Scan for the cell matching the given text and deliver its (x, y) coordinate at center. 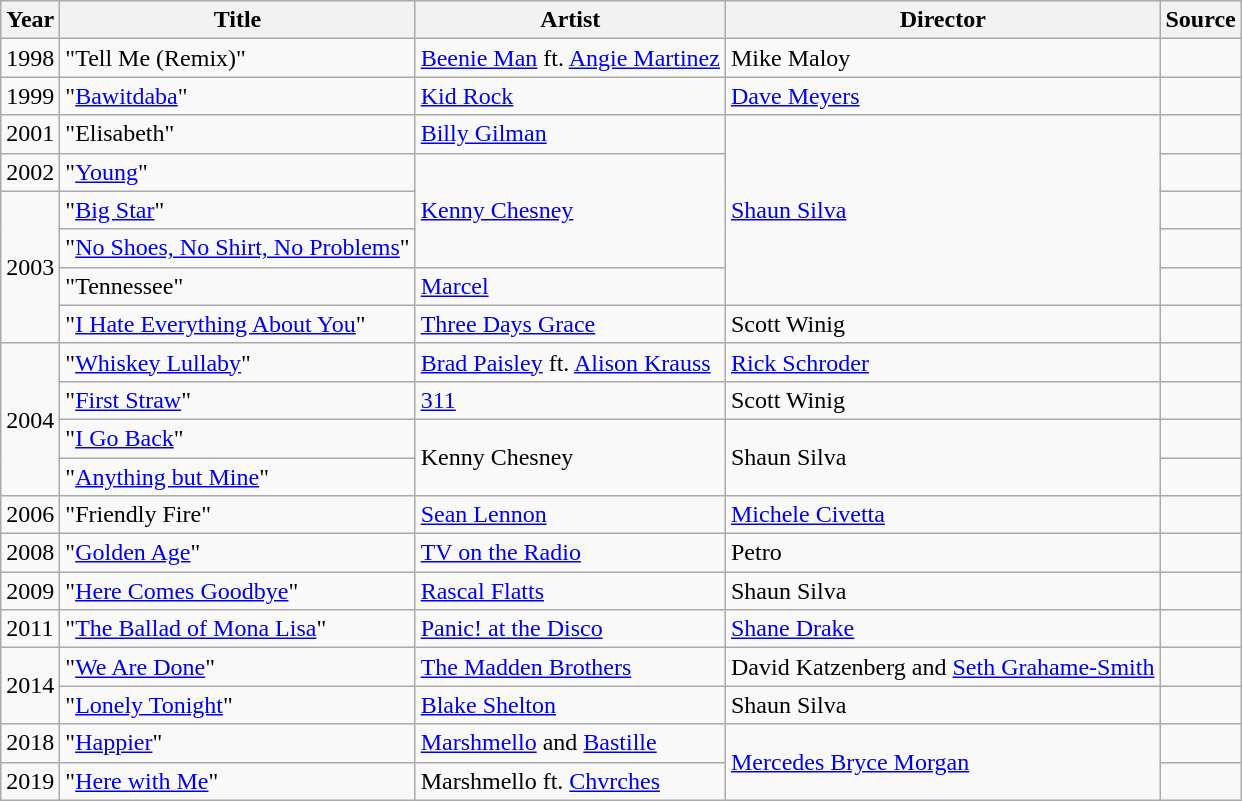
"Bawitdaba" (238, 96)
Billy Gilman (570, 134)
2019 (30, 781)
"Big Star" (238, 210)
Rick Schroder (942, 362)
Michele Civetta (942, 515)
"Here with Me" (238, 781)
"Friendly Fire" (238, 515)
"The Ballad of Mona Lisa" (238, 629)
"I Go Back" (238, 438)
Marcel (570, 286)
Three Days Grace (570, 324)
Beenie Man ft. Angie Martinez (570, 58)
Marshmello and Bastille (570, 743)
2018 (30, 743)
"First Straw" (238, 400)
Dave Meyers (942, 96)
Sean Lennon (570, 515)
1999 (30, 96)
Title (238, 20)
2011 (30, 629)
2001 (30, 134)
2008 (30, 553)
Artist (570, 20)
"I Hate Everything About You" (238, 324)
Brad Paisley ft. Alison Krauss (570, 362)
2003 (30, 267)
Shane Drake (942, 629)
Mercedes Bryce Morgan (942, 762)
The Madden Brothers (570, 667)
Panic! at the Disco (570, 629)
"Young" (238, 172)
"Tell Me (Remix)" (238, 58)
Mike Maloy (942, 58)
Rascal Flatts (570, 591)
"Anything but Mine" (238, 477)
Source (1200, 20)
Blake Shelton (570, 705)
"Here Comes Goodbye" (238, 591)
2009 (30, 591)
Petro (942, 553)
TV on the Radio (570, 553)
"We Are Done" (238, 667)
"Lonely Tonight" (238, 705)
311 (570, 400)
"Golden Age" (238, 553)
David Katzenberg and Seth Grahame-Smith (942, 667)
2002 (30, 172)
1998 (30, 58)
"Elisabeth" (238, 134)
2004 (30, 419)
"Tennessee" (238, 286)
Year (30, 20)
2006 (30, 515)
"Happier" (238, 743)
Kid Rock (570, 96)
"No Shoes, No Shirt, No Problems" (238, 248)
"Whiskey Lullaby" (238, 362)
Marshmello ft. Chvrches (570, 781)
2014 (30, 686)
Director (942, 20)
